Determine the (X, Y) coordinate at the center of the cell enclosing the given text.  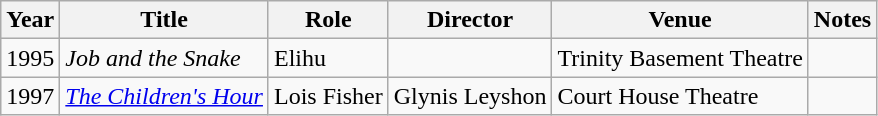
1995 (30, 58)
Notes (842, 20)
Title (164, 20)
Elihu (328, 58)
Year (30, 20)
Trinity Basement Theatre (680, 58)
Job and the Snake (164, 58)
Lois Fisher (328, 96)
Glynis Leyshon (470, 96)
Court House Theatre (680, 96)
The Children's Hour (164, 96)
Role (328, 20)
Venue (680, 20)
1997 (30, 96)
Director (470, 20)
